Provide the [X, Y] coordinate of the cell's center where the given text is located.  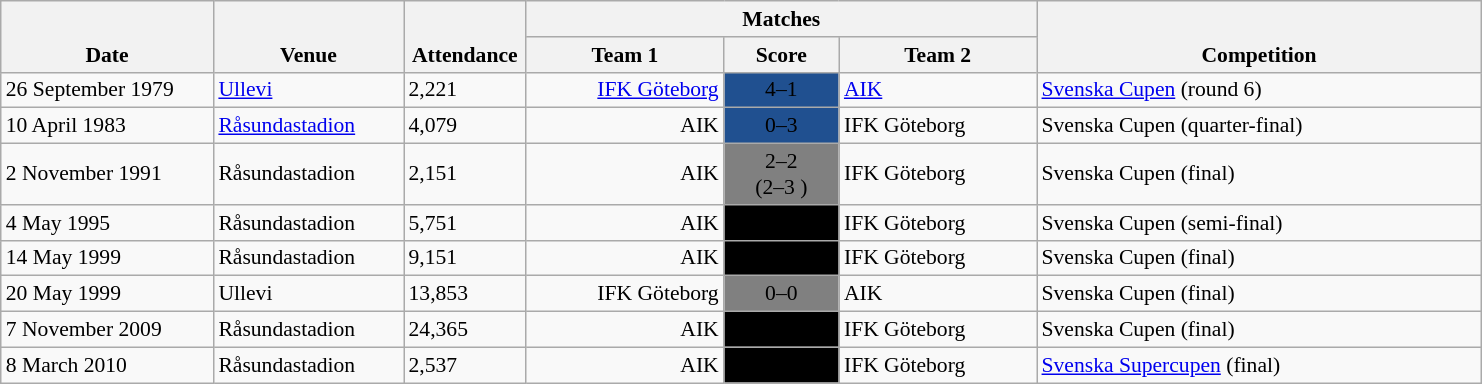
Matches [781, 19]
5,751 [466, 223]
Team 2 [938, 55]
Competition [1258, 36]
Team 1 [625, 55]
4 May 1995 [108, 223]
Attendance [466, 36]
4,079 [466, 126]
2–0 [782, 330]
0–3 [782, 126]
20 May 1999 [108, 294]
9,151 [466, 258]
Svenska Supercupen (final) [1258, 365]
2,151 [466, 174]
2,537 [466, 365]
2,221 [466, 90]
13,853 [466, 294]
10 April 1983 [108, 126]
2 November 1991 [108, 174]
Svenska Cupen (semi-final) [1258, 223]
Date [108, 36]
14 May 1999 [108, 258]
Svenska Cupen (quarter-final) [1258, 126]
2–2(2–3 ) [782, 174]
24,365 [466, 330]
0–0 [782, 294]
Venue [308, 36]
26 September 1979 [108, 90]
Score [782, 55]
Svenska Cupen (round 6) [1258, 90]
8 March 2010 [108, 365]
7 November 2009 [108, 330]
4–1 [782, 90]
